Return (x, y) of the center of cell containing provided text 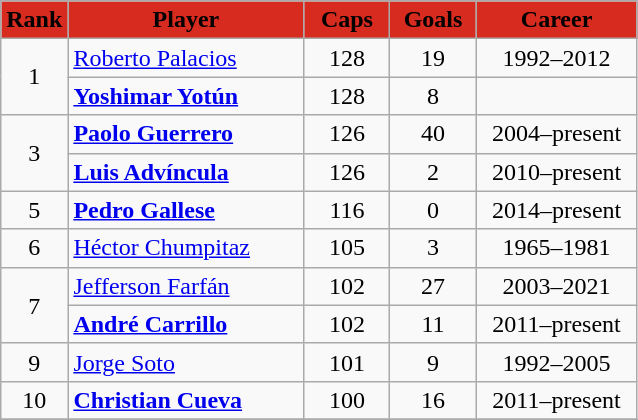
Career (556, 20)
Yoshimar Yotún (186, 96)
Christian Cueva (186, 400)
2004–present (556, 134)
Héctor Chumpitaz (186, 248)
Caps (347, 20)
1992–2005 (556, 362)
Luis Advíncula (186, 172)
0 (433, 210)
Roberto Palacios (186, 58)
16 (433, 400)
2 (433, 172)
1992–2012 (556, 58)
Jorge Soto (186, 362)
10 (34, 400)
Jefferson Farfán (186, 286)
Goals (433, 20)
2003–2021 (556, 286)
105 (347, 248)
11 (433, 324)
Rank (34, 20)
5 (34, 210)
101 (347, 362)
100 (347, 400)
Pedro Gallese (186, 210)
8 (433, 96)
Player (186, 20)
1 (34, 77)
1965–1981 (556, 248)
40 (433, 134)
André Carrillo (186, 324)
116 (347, 210)
7 (34, 305)
19 (433, 58)
6 (34, 248)
27 (433, 286)
2010–present (556, 172)
2014–present (556, 210)
Paolo Guerrero (186, 134)
